Return the [X, Y] coordinate for the center point of the cell that contains the specified text.  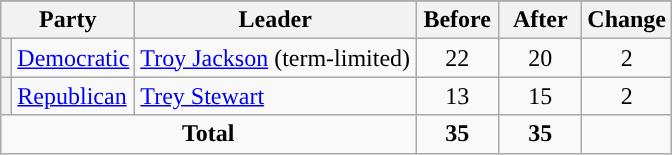
Trey Stewart [276, 96]
15 [540, 96]
20 [540, 58]
Republican [74, 96]
Total [208, 134]
Party [68, 20]
13 [458, 96]
Leader [276, 20]
Before [458, 20]
After [540, 20]
Troy Jackson (term-limited) [276, 58]
Change [627, 20]
Democratic [74, 58]
22 [458, 58]
